Scan for the cell matching the given text and deliver its (X, Y) coordinate at center. 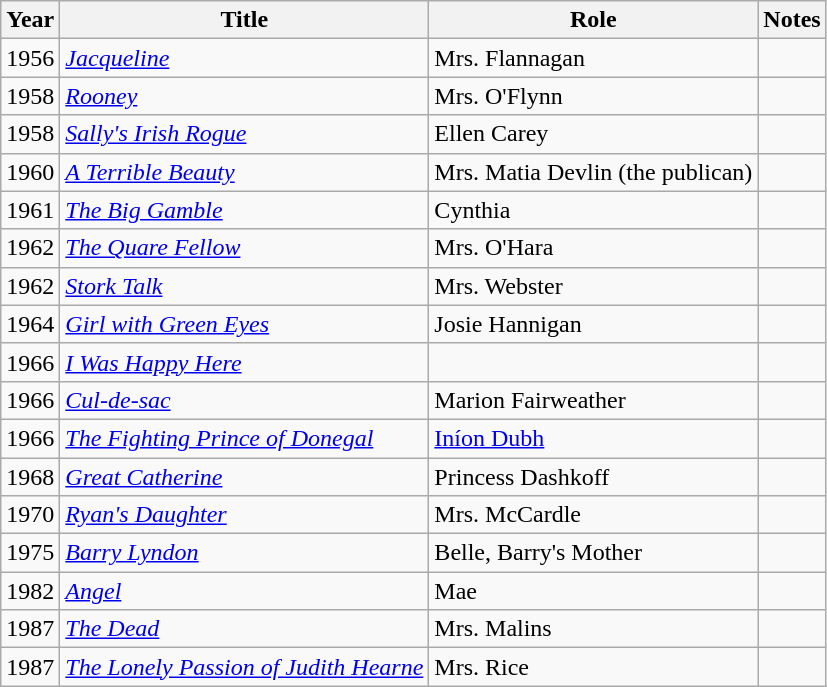
Princess Dashkoff (594, 477)
Josie Hannigan (594, 324)
Cul-de-sac (244, 400)
Jacqueline (244, 58)
The Dead (244, 629)
Mrs. Malins (594, 629)
Sally's Irish Rogue (244, 134)
The Big Gamble (244, 210)
Cynthia (594, 210)
Great Catherine (244, 477)
Mrs. Matia Devlin (the publican) (594, 172)
Notes (792, 20)
1982 (30, 591)
Mrs. Flannagan (594, 58)
Mrs. O'Flynn (594, 96)
Stork Talk (244, 286)
Girl with Green Eyes (244, 324)
Year (30, 20)
Mrs. O'Hara (594, 248)
Marion Fairweather (594, 400)
1960 (30, 172)
1968 (30, 477)
1956 (30, 58)
1964 (30, 324)
The Fighting Prince of Donegal (244, 438)
Mae (594, 591)
Rooney (244, 96)
Iníon Dubh (594, 438)
The Quare Fellow (244, 248)
1975 (30, 553)
Title (244, 20)
The Lonely Passion of Judith Hearne (244, 667)
Belle, Barry's Mother (594, 553)
Angel (244, 591)
Ryan's Daughter (244, 515)
Barry Lyndon (244, 553)
A Terrible Beauty (244, 172)
Mrs. Rice (594, 667)
I Was Happy Here (244, 362)
Mrs. McCardle (594, 515)
Mrs. Webster (594, 286)
1970 (30, 515)
Role (594, 20)
Ellen Carey (594, 134)
1961 (30, 210)
